Provide the (x, y) coordinate of the cell's center where the given text is located.  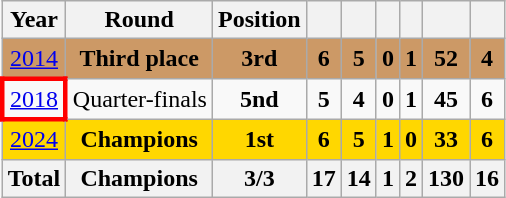
Quarter-finals (140, 98)
2024 (34, 139)
Third place (140, 59)
5nd (259, 98)
Position (259, 20)
Year (34, 20)
2018 (34, 98)
2 (410, 178)
52 (446, 59)
3rd (259, 59)
Round (140, 20)
45 (446, 98)
Total (34, 178)
1st (259, 139)
130 (446, 178)
33 (446, 139)
16 (488, 178)
2014 (34, 59)
14 (358, 178)
17 (324, 178)
3/3 (259, 178)
